For the text-containing cell, return its midpoint in (X, Y) coordinate format. 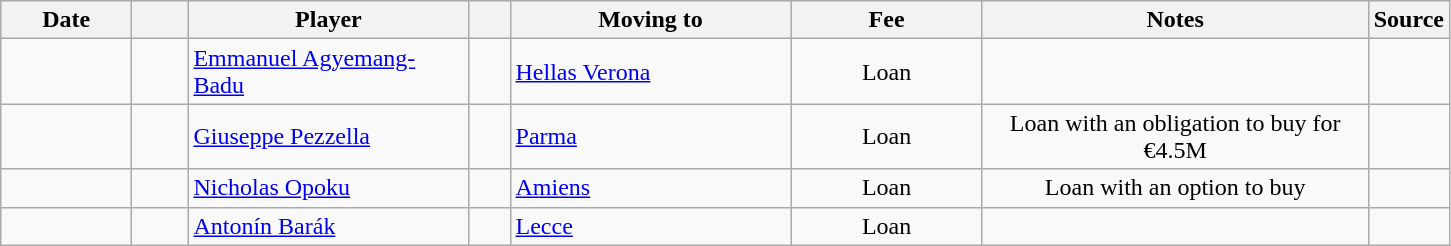
Nicholas Opoku (328, 188)
Date (66, 20)
Loan with an obligation to buy for €4.5M (1175, 136)
Moving to (650, 20)
Hellas Verona (650, 72)
Player (328, 20)
Notes (1175, 20)
Loan with an option to buy (1175, 188)
Parma (650, 136)
Fee (886, 20)
Antonín Barák (328, 226)
Emmanuel Agyemang-Badu (328, 72)
Amiens (650, 188)
Giuseppe Pezzella (328, 136)
Lecce (650, 226)
Source (1408, 20)
